Scan for the cell matching the given text and deliver its [X, Y] coordinate at center. 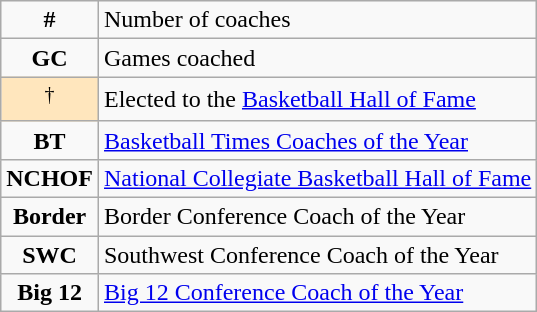
SWC [50, 255]
Big 12 [50, 293]
Basketball Times Coaches of the Year [317, 140]
GC [50, 58]
Games coached [317, 58]
# [50, 20]
Border Conference Coach of the Year [317, 217]
NCHOF [50, 178]
Southwest Conference Coach of the Year [317, 255]
Number of coaches [317, 20]
Big 12 Conference Coach of the Year [317, 293]
National Collegiate Basketball Hall of Fame [317, 178]
Border [50, 217]
BT [50, 140]
Elected to the Basketball Hall of Fame [317, 100]
† [50, 100]
